Determine the (X, Y) coordinate at the center of the cell enclosing the given text.  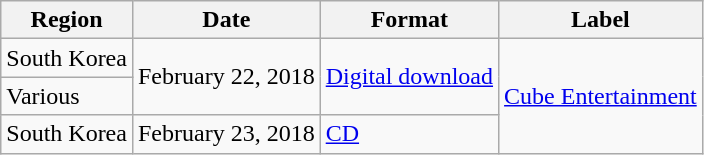
Format (409, 20)
Various (67, 96)
Label (601, 20)
Region (67, 20)
Cube Entertainment (601, 96)
Date (226, 20)
Digital download (409, 77)
February 22, 2018 (226, 77)
CD (409, 134)
February 23, 2018 (226, 134)
